Identify which cell holds the provided text, then report its [x, y] central coordinate. 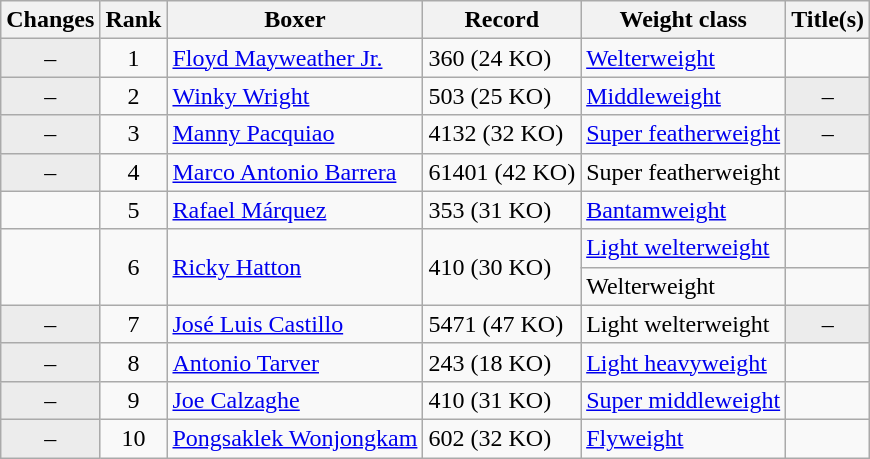
Super middleweight [684, 400]
José Luis Castillo [295, 324]
8 [134, 362]
503 (25 KO) [502, 96]
602 (32 KO) [502, 438]
Title(s) [828, 20]
Record [502, 20]
Bantamweight [684, 210]
6 [134, 267]
243 (18 KO) [502, 362]
Antonio Tarver [295, 362]
1 [134, 58]
410 (30 KO) [502, 267]
2 [134, 96]
5 [134, 210]
Winky Wright [295, 96]
Manny Pacquiao [295, 134]
Pongsaklek Wonjongkam [295, 438]
360 (24 KO) [502, 58]
Joe Calzaghe [295, 400]
4132 (32 KO) [502, 134]
9 [134, 400]
5471 (47 KO) [502, 324]
4 [134, 172]
10 [134, 438]
61401 (42 KO) [502, 172]
Boxer [295, 20]
Changes [50, 20]
Flyweight [684, 438]
Weight class [684, 20]
Marco Antonio Barrera [295, 172]
Middleweight [684, 96]
Light heavyweight [684, 362]
3 [134, 134]
410 (31 KO) [502, 400]
Rafael Márquez [295, 210]
Rank [134, 20]
353 (31 KO) [502, 210]
Ricky Hatton [295, 267]
7 [134, 324]
Floyd Mayweather Jr. [295, 58]
